Scan for the cell matching the given text and deliver its [X, Y] coordinate at center. 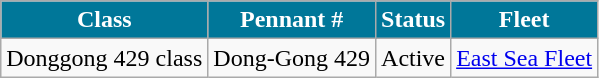
Class [104, 20]
Pennant # [292, 20]
Active [414, 58]
Donggong 429 class [104, 58]
Fleet [524, 20]
East Sea Fleet [524, 58]
Dong-Gong 429 [292, 58]
Status [414, 20]
